Identify which cell holds the provided text, then report its [x, y] central coordinate. 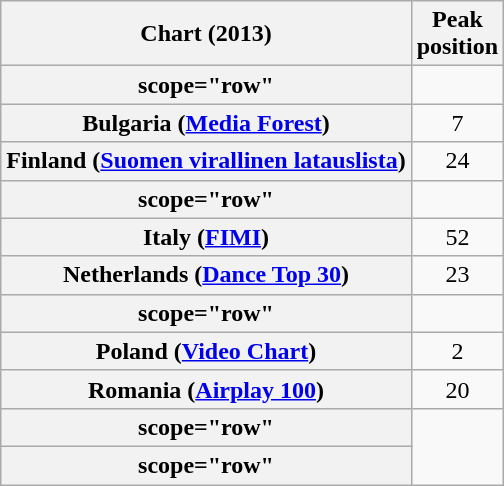
Romania (Airplay 100) [206, 389]
23 [457, 275]
7 [457, 123]
Bulgaria (Media Forest) [206, 123]
24 [457, 161]
2 [457, 351]
Chart (2013) [206, 34]
Italy (FIMI) [206, 237]
20 [457, 389]
52 [457, 237]
Finland (Suomen virallinen latauslista) [206, 161]
Peakposition [457, 34]
Poland (Video Chart) [206, 351]
Netherlands (Dance Top 30) [206, 275]
